Search for the cell housing the specified text and yield its (X, Y) center coordinate. 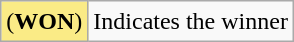
Indicates the winner (191, 22)
(WON) (44, 22)
